For the text-containing cell, return its midpoint in [x, y] coordinate format. 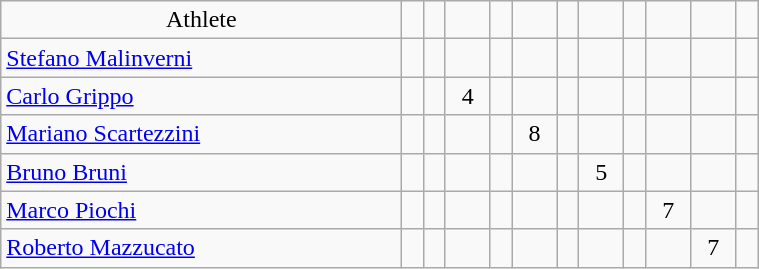
5 [602, 172]
Carlo Grippo [202, 96]
Roberto Mazzucato [202, 248]
Bruno Bruni [202, 172]
Athlete [202, 20]
8 [534, 134]
4 [468, 96]
Stefano Malinverni [202, 58]
Marco Piochi [202, 210]
Mariano Scartezzini [202, 134]
